Find where the given text appears and provide that cell's center as [X, Y] coordinate. 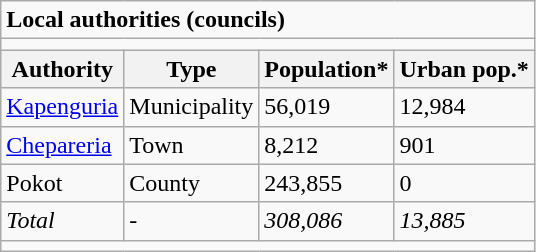
Kapenguria [62, 107]
Urban pop.* [464, 69]
56,019 [326, 107]
Population* [326, 69]
Chepareria [62, 145]
0 [464, 183]
901 [464, 145]
Total [62, 221]
13,885 [464, 221]
Town [192, 145]
Municipality [192, 107]
- [192, 221]
308,086 [326, 221]
8,212 [326, 145]
243,855 [326, 183]
Authority [62, 69]
Local authorities (councils) [268, 20]
12,984 [464, 107]
County [192, 183]
Pokot [62, 183]
Type [192, 69]
